Determine the (X, Y) coordinate at the center of the cell enclosing the given text.  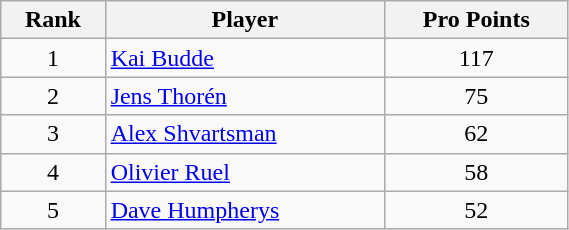
4 (53, 172)
Olivier Ruel (244, 172)
Kai Budde (244, 58)
3 (53, 134)
75 (476, 96)
Rank (53, 20)
Player (244, 20)
Alex Shvartsman (244, 134)
Dave Humpherys (244, 210)
5 (53, 210)
1 (53, 58)
62 (476, 134)
52 (476, 210)
2 (53, 96)
Jens Thorén (244, 96)
Pro Points (476, 20)
117 (476, 58)
58 (476, 172)
